Detect which cell encompasses the target text, then output its [x, y] center coordinate. 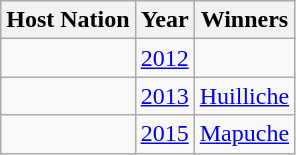
Year [164, 20]
2012 [164, 58]
Host Nation [68, 20]
Winners [244, 20]
2015 [164, 134]
Huilliche [244, 96]
Mapuche [244, 134]
2013 [164, 96]
